For the text-containing cell, return its midpoint in (x, y) coordinate format. 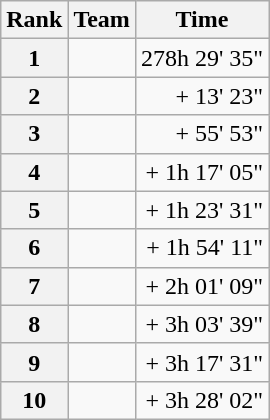
+ 3h 17' 31" (202, 362)
2 (34, 96)
1 (34, 58)
+ 55' 53" (202, 134)
+ 2h 01' 09" (202, 286)
+ 1h 17' 05" (202, 172)
5 (34, 210)
8 (34, 324)
9 (34, 362)
Time (202, 20)
+ 3h 28' 02" (202, 400)
+ 13' 23" (202, 96)
+ 3h 03' 39" (202, 324)
+ 1h 54' 11" (202, 248)
Rank (34, 20)
10 (34, 400)
Team (102, 20)
7 (34, 286)
3 (34, 134)
+ 1h 23' 31" (202, 210)
278h 29' 35" (202, 58)
6 (34, 248)
4 (34, 172)
